Extract the (x, y) coordinate from the center of the cell holding the provided text.  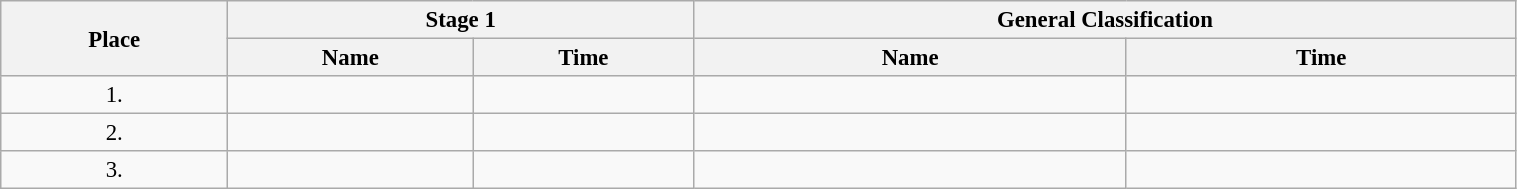
1. (114, 95)
General Classification (1105, 20)
3. (114, 170)
2. (114, 133)
Place (114, 38)
Stage 1 (461, 20)
